Return (x, y) of the center of cell containing provided text 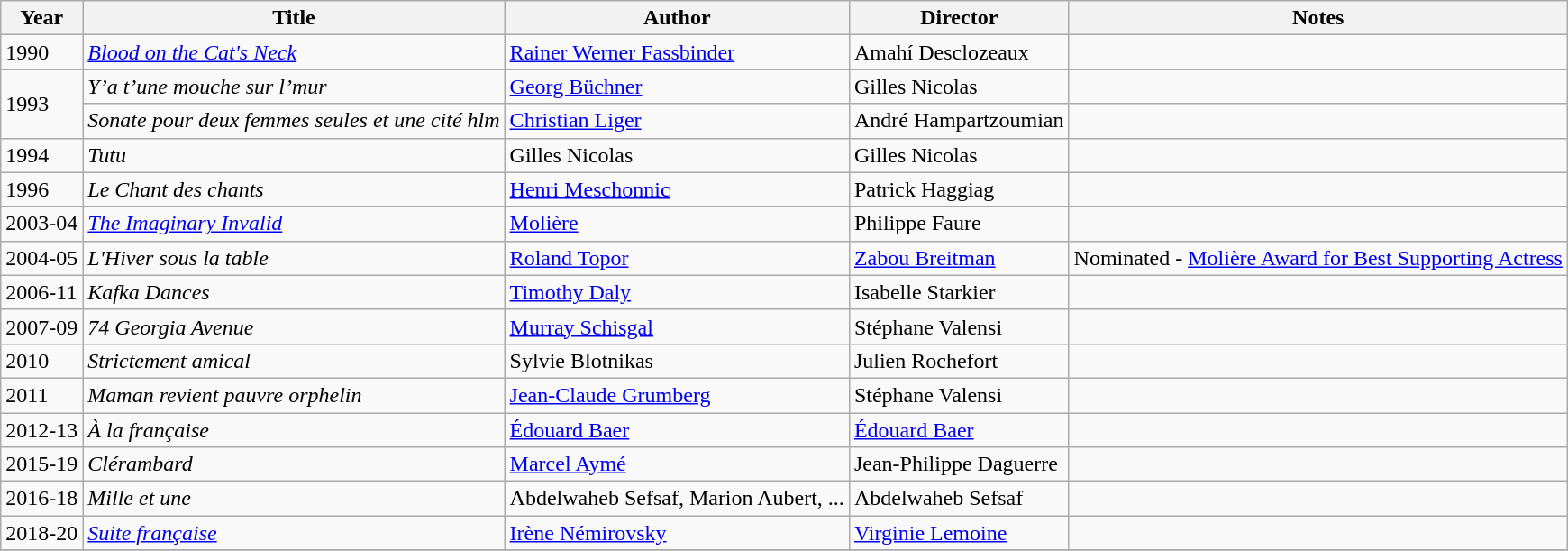
2004-05 (41, 258)
Rainer Werner Fassbinder (677, 52)
Notes (1317, 18)
Isabelle Starkier (959, 292)
2011 (41, 395)
Henri Meschonnic (677, 189)
2006-11 (41, 292)
The Imaginary Invalid (294, 224)
Roland Topor (677, 258)
1990 (41, 52)
Mille et une (294, 499)
Philippe Faure (959, 224)
1993 (41, 104)
2010 (41, 361)
Virginie Lemoine (959, 533)
1994 (41, 155)
2003-04 (41, 224)
Le Chant des chants (294, 189)
1996 (41, 189)
Sonate pour deux femmes seules et une cité hlm (294, 121)
Author (677, 18)
Molière (677, 224)
Amahí Desclozeaux (959, 52)
2015-19 (41, 464)
Clérambard (294, 464)
Marcel Aymé (677, 464)
2018-20 (41, 533)
Christian Liger (677, 121)
À la française (294, 430)
Y’a t’une mouche sur l’mur (294, 87)
Jean-Claude Grumberg (677, 395)
2007-09 (41, 326)
Zabou Breitman (959, 258)
Sylvie Blotnikas (677, 361)
Maman revient pauvre orphelin (294, 395)
Abdelwaheb Sefsaf, Marion Aubert, ... (677, 499)
Nominated - Molière Award for Best Supporting Actress (1317, 258)
Suite française (294, 533)
Abdelwaheb Sefsaf (959, 499)
2016-18 (41, 499)
Jean-Philippe Daguerre (959, 464)
Blood on the Cat's Neck (294, 52)
74 Georgia Avenue (294, 326)
2012-13 (41, 430)
Georg Büchner (677, 87)
Year (41, 18)
L'Hiver sous la table (294, 258)
Julien Rochefort (959, 361)
Title (294, 18)
Strictement amical (294, 361)
Murray Schisgal (677, 326)
Director (959, 18)
André Hampartzoumian (959, 121)
Irène Némirovsky (677, 533)
Patrick Haggiag (959, 189)
Tutu (294, 155)
Kafka Dances (294, 292)
Timothy Daly (677, 292)
